Capture the cell that displays the provided text and extract its [X, Y] central coordinate. 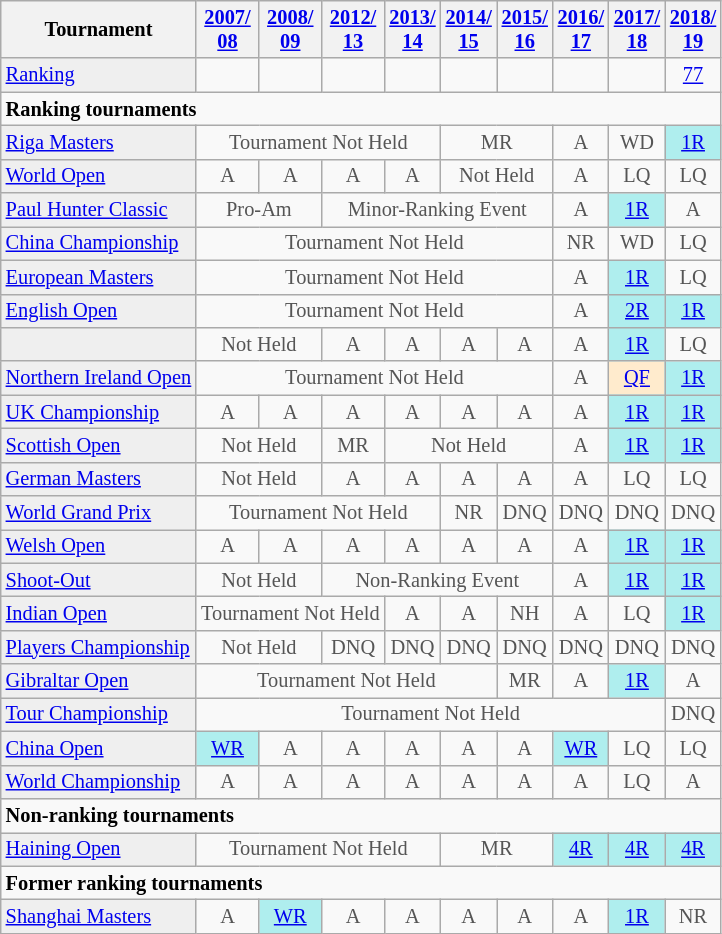
Haining Open [98, 849]
China Open [98, 748]
Tournament [98, 29]
Tour Championship [98, 714]
German Masters [98, 479]
QF [637, 378]
Indian Open [98, 613]
Scottish Open [98, 445]
Non-Ranking Event [438, 580]
NH [525, 613]
Northern Ireland Open [98, 378]
77 [693, 75]
2017/18 [637, 29]
Gibraltar Open [98, 681]
2013/14 [412, 29]
Minor-Ranking Event [438, 210]
English Open [98, 311]
Riga Masters [98, 142]
2014/15 [469, 29]
China Championship [98, 243]
Former ranking tournaments [361, 883]
European Masters [98, 277]
Welsh Open [98, 546]
2016/17 [581, 29]
World Open [98, 176]
Ranking tournaments [361, 109]
Shoot-Out [98, 580]
Pro-Am [259, 210]
Non-ranking tournaments [361, 815]
World Grand Prix [98, 513]
2012/13 [354, 29]
2R [637, 311]
Players Championship [98, 647]
Shanghai Masters [98, 916]
Paul Hunter Classic [98, 210]
2015/16 [525, 29]
2008/09 [290, 29]
UK Championship [98, 412]
2018/19 [693, 29]
World Championship [98, 782]
2007/08 [228, 29]
Ranking [98, 75]
